Scan for the cell matching the given text and deliver its (X, Y) coordinate at center. 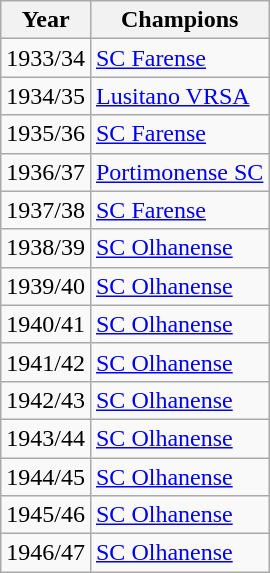
1937/38 (46, 210)
1945/46 (46, 515)
1946/47 (46, 553)
1941/42 (46, 362)
Champions (179, 20)
1942/43 (46, 400)
1943/44 (46, 438)
1936/37 (46, 172)
1935/36 (46, 134)
1939/40 (46, 286)
1934/35 (46, 96)
1938/39 (46, 248)
Lusitano VRSA (179, 96)
Year (46, 20)
Portimonense SC (179, 172)
1944/45 (46, 477)
1940/41 (46, 324)
1933/34 (46, 58)
